Scan for the cell matching the given text and deliver its [X, Y] coordinate at center. 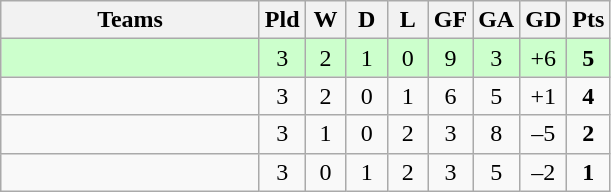
Pts [588, 20]
–5 [544, 134]
L [408, 20]
W [326, 20]
Teams [130, 20]
4 [588, 96]
GD [544, 20]
Pld [282, 20]
GF [450, 20]
+1 [544, 96]
GA [496, 20]
–2 [544, 172]
6 [450, 96]
D [366, 20]
+6 [544, 58]
8 [496, 134]
9 [450, 58]
